For the text-containing cell, return its midpoint in (X, Y) coordinate format. 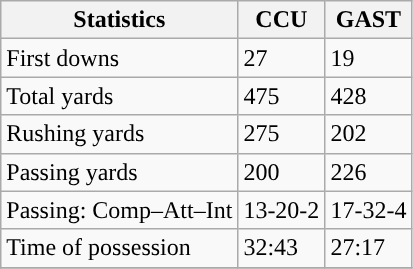
275 (282, 134)
CCU (282, 20)
200 (282, 172)
17-32-4 (368, 210)
428 (368, 96)
Statistics (120, 20)
202 (368, 134)
32:43 (282, 248)
Passing: Comp–Att–Int (120, 210)
27 (282, 58)
Time of possession (120, 248)
Total yards (120, 96)
Rushing yards (120, 134)
19 (368, 58)
First downs (120, 58)
226 (368, 172)
475 (282, 96)
Passing yards (120, 172)
27:17 (368, 248)
GAST (368, 20)
13-20-2 (282, 210)
